Return the (X, Y) coordinate for the center point of the cell that contains the specified text.  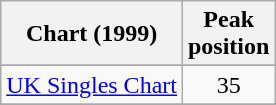
35 (228, 85)
Chart (1999) (92, 34)
UK Singles Chart (92, 85)
Peakposition (228, 34)
